Pinpoint the cell where the given text exists, returning its (X, Y) midpoint coordinate. 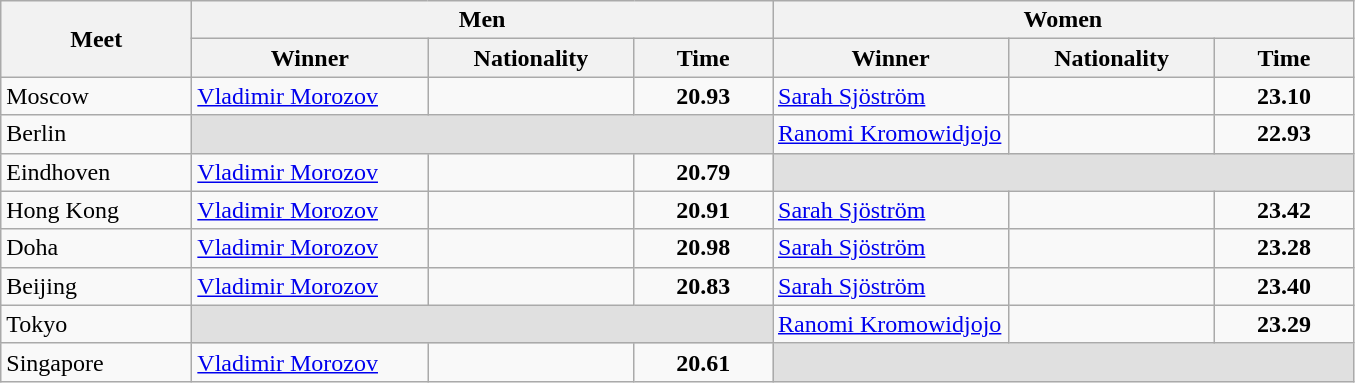
Singapore (96, 362)
20.98 (704, 248)
23.29 (1284, 324)
Beijing (96, 286)
20.83 (704, 286)
23.10 (1284, 96)
Moscow (96, 96)
22.93 (1284, 134)
20.91 (704, 210)
20.79 (704, 172)
Women (1062, 20)
Berlin (96, 134)
23.28 (1284, 248)
Men (482, 20)
Doha (96, 248)
Hong Kong (96, 210)
23.40 (1284, 286)
23.42 (1284, 210)
Eindhoven (96, 172)
20.93 (704, 96)
Tokyo (96, 324)
Meet (96, 39)
20.61 (704, 362)
